Return (x, y) of the center of cell containing provided text 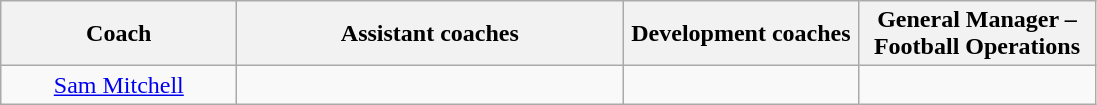
Assistant coaches (430, 34)
General Manager – Football Operations (977, 34)
Sam Mitchell (119, 85)
Coach (119, 34)
Development coaches (741, 34)
